Return the (x, y) coordinate for the center point of the cell that contains the specified text.  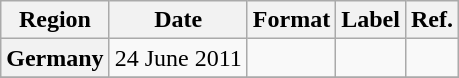
24 June 2011 (178, 58)
Date (178, 20)
Ref. (432, 20)
Germany (55, 58)
Format (291, 20)
Label (371, 20)
Region (55, 20)
